Provide the [X, Y] coordinate of the cell's center where the given text is located.  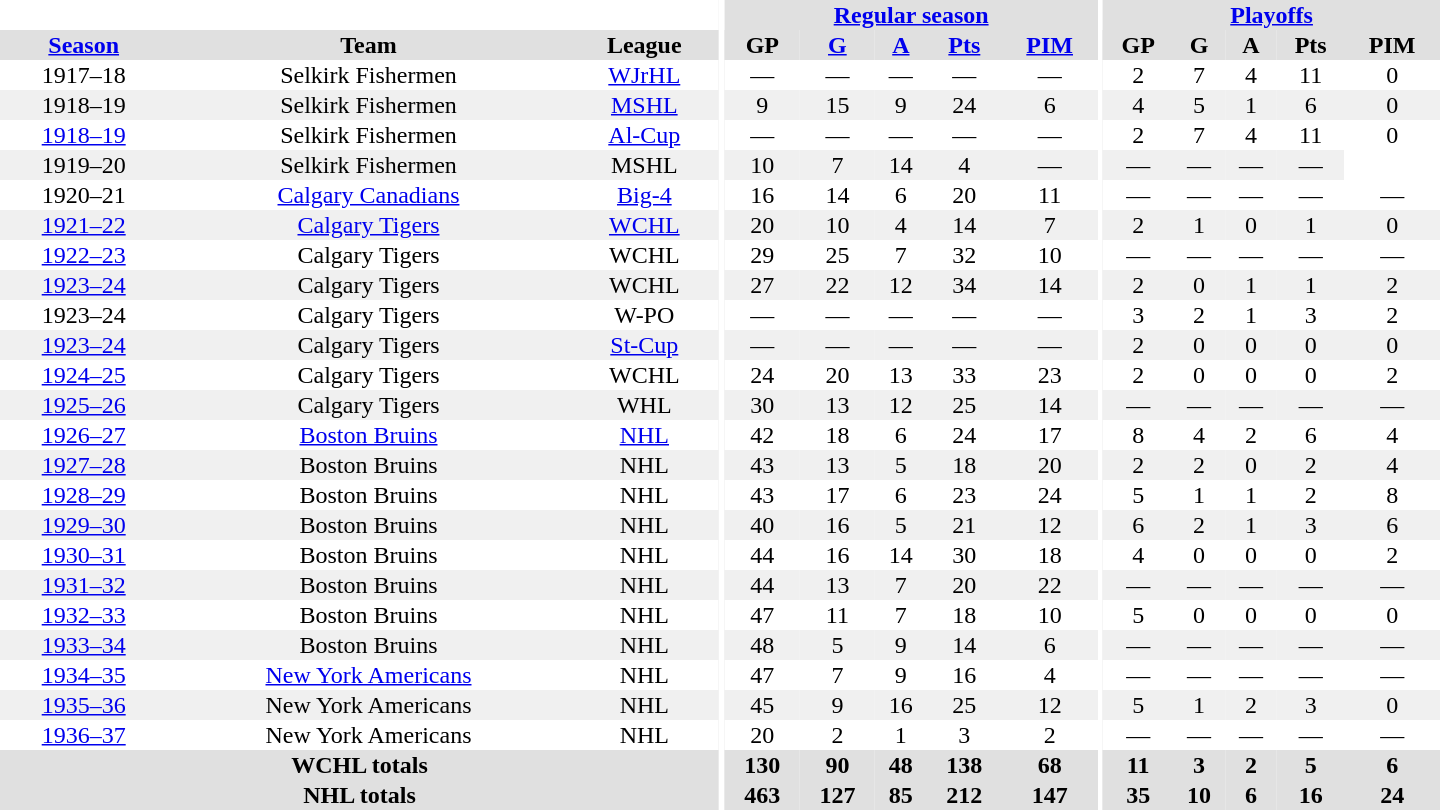
1930–31 [84, 555]
WCHL totals [360, 765]
68 [1050, 765]
W-PO [644, 315]
212 [964, 795]
34 [964, 285]
Season [84, 45]
Big-4 [644, 195]
Al-Cup [644, 135]
1936–37 [84, 735]
40 [762, 525]
1922–23 [84, 255]
1921–22 [84, 225]
1935–36 [84, 705]
Team [368, 45]
1926–27 [84, 435]
27 [762, 285]
138 [964, 765]
1934–35 [84, 675]
League [644, 45]
21 [964, 525]
NHL totals [360, 795]
35 [1138, 795]
147 [1050, 795]
85 [901, 795]
Playoffs [1272, 15]
463 [762, 795]
1931–32 [84, 585]
Regular season [912, 15]
St-Cup [644, 345]
WJrHL [644, 75]
42 [762, 435]
1924–25 [84, 375]
1933–34 [84, 645]
130 [762, 765]
90 [838, 765]
1925–26 [84, 405]
127 [838, 795]
1917–18 [84, 75]
1919–20 [84, 165]
1927–28 [84, 465]
1932–33 [84, 615]
33 [964, 375]
29 [762, 255]
WHL [644, 405]
15 [838, 105]
32 [964, 255]
1929–30 [84, 525]
45 [762, 705]
Calgary Canadians [368, 195]
1920–21 [84, 195]
1928–29 [84, 495]
